Extract the (X, Y) coordinate from the center of the cell holding the provided text.  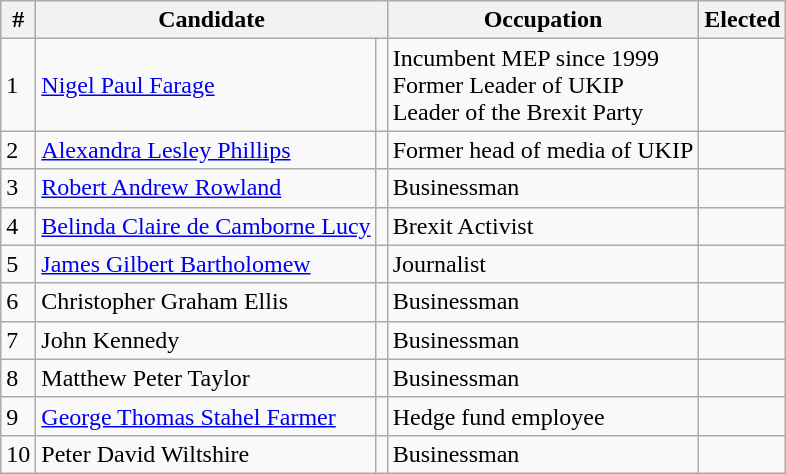
8 (18, 378)
Alexandra Lesley Phillips (206, 150)
# (18, 20)
Incumbent MEP since 1999Former Leader of UKIPLeader of the Brexit Party (543, 85)
7 (18, 340)
6 (18, 302)
George Thomas Stahel Farmer (206, 416)
Former head of media of UKIP (543, 150)
Hedge fund employee (543, 416)
Occupation (543, 20)
1 (18, 85)
Brexit Activist (543, 226)
Candidate (212, 20)
Journalist (543, 264)
Elected (742, 20)
James Gilbert Bartholomew (206, 264)
Robert Andrew Rowland (206, 188)
2 (18, 150)
4 (18, 226)
3 (18, 188)
10 (18, 454)
Christopher Graham Ellis (206, 302)
Peter David Wiltshire (206, 454)
9 (18, 416)
Belinda Claire de Camborne Lucy (206, 226)
5 (18, 264)
Nigel Paul Farage (206, 85)
John Kennedy (206, 340)
Matthew Peter Taylor (206, 378)
